For the text-containing cell, return its midpoint in [x, y] coordinate format. 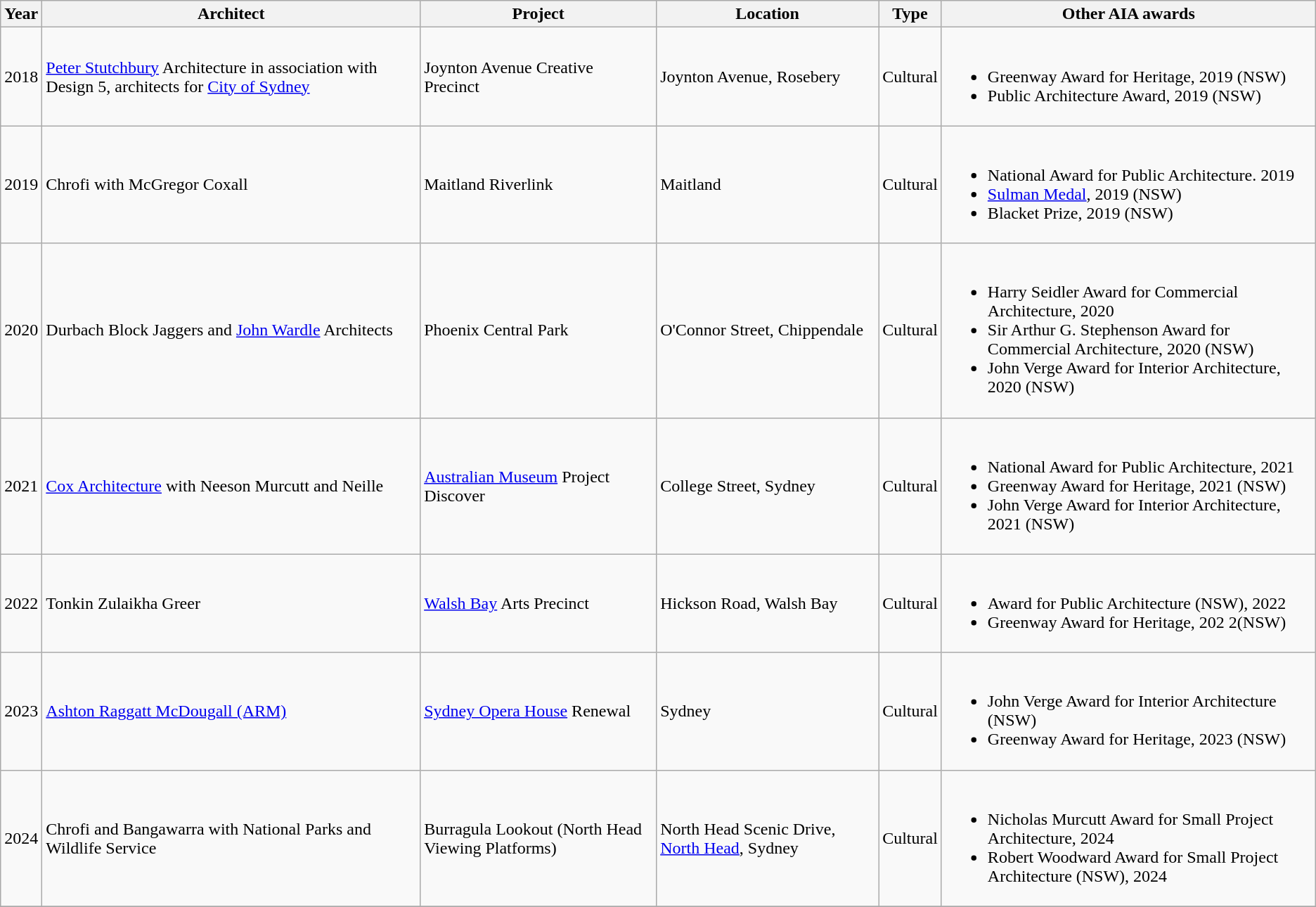
Tonkin Zulaikha Greer [231, 603]
Ashton Raggatt McDougall (ARM) [231, 712]
John Verge Award for Interior Architecture (NSW)Greenway Award for Heritage, 2023 (NSW) [1128, 712]
Phoenix Central Park [538, 330]
Durbach Block Jaggers and John Wardle Architects [231, 330]
Chrofi with McGregor Coxall [231, 184]
National Award for Public Architecture, 2021Greenway Award for Heritage, 2021 (NSW)John Verge Award for Interior Architecture, 2021 (NSW) [1128, 486]
Year [21, 14]
Sydney [768, 712]
North Head Scenic Drive, North Head, Sydney [768, 838]
Maitland Riverlink [538, 184]
2018 [21, 77]
Australian Museum Project Discover [538, 486]
Sydney Opera House Renewal [538, 712]
Greenway Award for Heritage, 2019 (NSW)Public Architecture Award, 2019 (NSW) [1128, 77]
Chrofi and Bangawarra with National Parks and Wildlife Service [231, 838]
Nicholas Murcutt Award for Small Project Architecture, 2024Robert Woodward Award for Small Project Architecture (NSW), 2024 [1128, 838]
Peter Stutchbury Architecture in association with Design 5, architects for City of Sydney [231, 77]
2021 [21, 486]
Burragula Lookout (North Head Viewing Platforms) [538, 838]
National Award for Public Architecture. 2019Sulman Medal, 2019 (NSW)Blacket Prize, 2019 (NSW) [1128, 184]
Award for Public Architecture (NSW), 2022Greenway Award for Heritage, 202 2(NSW) [1128, 603]
Location [768, 14]
O'Connor Street, Chippendale [768, 330]
Walsh Bay Arts Precinct [538, 603]
2022 [21, 603]
Type [910, 14]
Other AIA awards [1128, 14]
Hickson Road, Walsh Bay [768, 603]
2024 [21, 838]
2023 [21, 712]
Joynton Avenue Creative Precinct [538, 77]
College Street, Sydney [768, 486]
Project [538, 14]
2020 [21, 330]
2019 [21, 184]
Cox Architecture with Neeson Murcutt and Neille [231, 486]
Joynton Avenue, Rosebery [768, 77]
Architect [231, 14]
Maitland [768, 184]
